For the text-containing cell, return its midpoint in [X, Y] coordinate format. 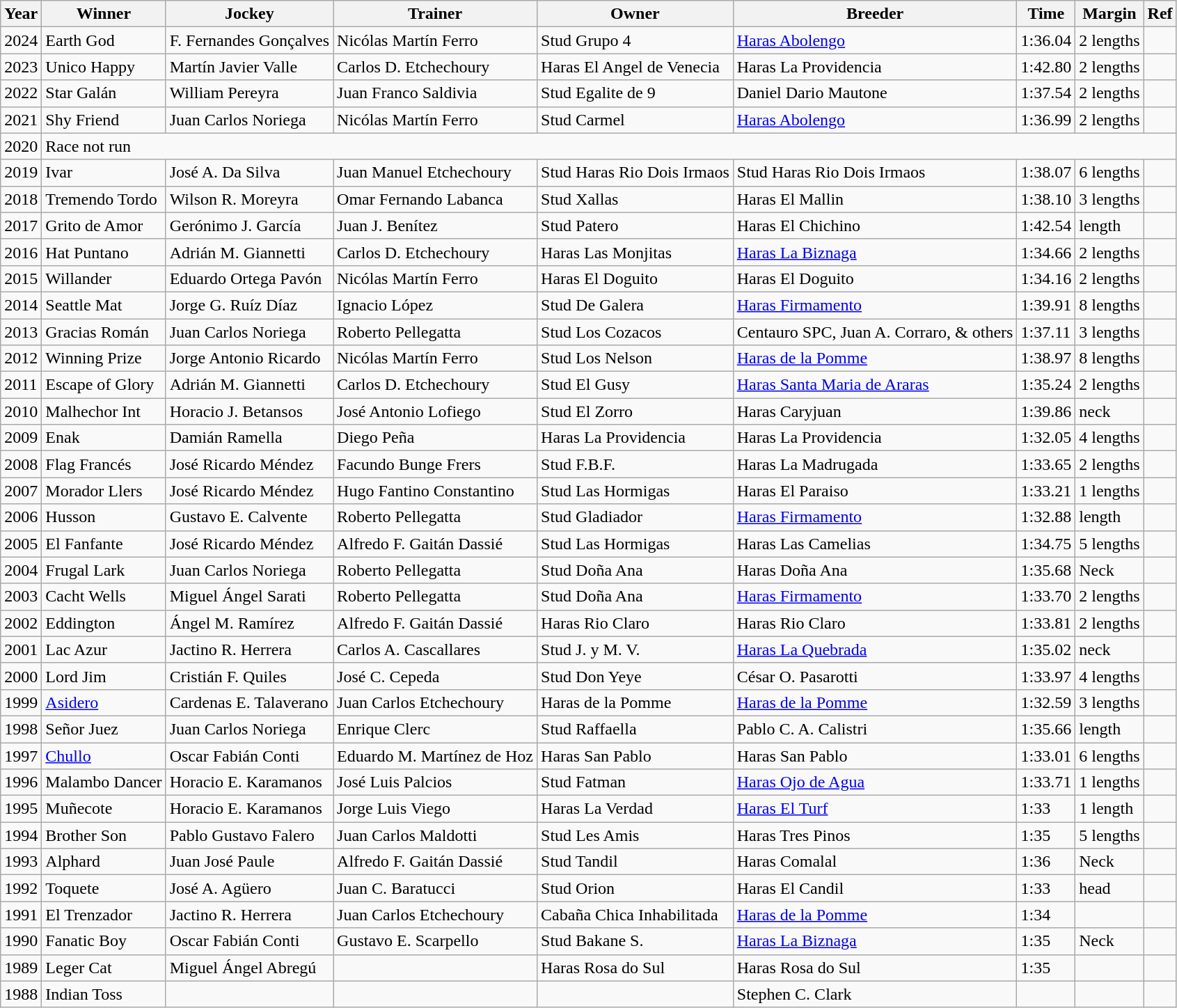
Damián Ramella [249, 438]
Omar Fernando Labanca [436, 199]
2007 [21, 491]
Stephen C. Clark [875, 994]
Eduardo M. Martínez de Hoz [436, 755]
1988 [21, 994]
1:33.70 [1046, 597]
2002 [21, 623]
Stud Les Amis [635, 835]
El Fanfante [104, 544]
Breeder [875, 14]
Juan Carlos Maldotti [436, 835]
2023 [21, 67]
1:36.99 [1046, 120]
Haras Santa Maria de Araras [875, 385]
Jorge G. Ruíz Díaz [249, 305]
Juan C. Baratucci [436, 888]
Star Galán [104, 93]
Haras Ojo de Agua [875, 782]
Haras La Verdad [635, 809]
2000 [21, 676]
Stud Carmel [635, 120]
Ignacio López [436, 305]
Haras Las Monjitas [635, 252]
Gracias Román [104, 332]
Pablo C. A. Calistri [875, 729]
Stud El Zorro [635, 411]
Haras El Mallin [875, 199]
1:34.75 [1046, 544]
1:35.02 [1046, 649]
Hat Puntano [104, 252]
Tremendo Tordo [104, 199]
2004 [21, 570]
Indian Toss [104, 994]
1:33.21 [1046, 491]
1:32.59 [1046, 702]
Gerónimo J. García [249, 226]
2018 [21, 199]
Flag Francés [104, 464]
Juan José Paule [249, 862]
head [1109, 888]
1:39.86 [1046, 411]
Cardenas E. Talaverano [249, 702]
Stud Tandil [635, 862]
Haras La Madrugada [875, 464]
Horacio J. Betansos [249, 411]
1:34.66 [1046, 252]
1991 [21, 915]
Eddington [104, 623]
Stud Gladiador [635, 517]
Haras El Paraiso [875, 491]
2017 [21, 226]
Haras La Quebrada [875, 649]
Stud Los Cozacos [635, 332]
1:37.54 [1046, 93]
Ref [1160, 14]
Husson [104, 517]
2014 [21, 305]
1:35.24 [1046, 385]
Malambo Dancer [104, 782]
1996 [21, 782]
2021 [21, 120]
1997 [21, 755]
Cacht Wells [104, 597]
1:35.66 [1046, 729]
Unico Happy [104, 67]
2016 [21, 252]
César O. Pasarotti [875, 676]
Owner [635, 14]
2006 [21, 517]
Pablo Gustavo Falero [249, 835]
1:33.97 [1046, 676]
Enak [104, 438]
Winning Prize [104, 359]
Gustavo E. Calvente [249, 517]
Lord Jim [104, 676]
Haras El Chichino [875, 226]
Diego Peña [436, 438]
Carlos A. Cascallares [436, 649]
1:33.81 [1046, 623]
José C. Cepeda [436, 676]
1:38.97 [1046, 359]
José Antonio Lofiego [436, 411]
Seattle Mat [104, 305]
Year [21, 14]
Shy Friend [104, 120]
Haras Las Camelias [875, 544]
Cabaña Chica Inhabilitada [635, 915]
Jockey [249, 14]
Time [1046, 14]
Stud Los Nelson [635, 359]
Willander [104, 278]
Morador Llers [104, 491]
Enrique Clerc [436, 729]
Alphard [104, 862]
Escape of Glory [104, 385]
1:36 [1046, 862]
Chullo [104, 755]
Haras Tres Pinos [875, 835]
Hugo Fantino Constantino [436, 491]
Race not run [609, 146]
1:33.01 [1046, 755]
Juan Franco Saldivia [436, 93]
1 length [1109, 809]
Jorge Luis Viego [436, 809]
2003 [21, 597]
Centauro SPC, Juan A. Corraro, & others [875, 332]
Juan J. Benítez [436, 226]
2024 [21, 40]
Stud El Gusy [635, 385]
1:32.05 [1046, 438]
2022 [21, 93]
Stud De Galera [635, 305]
Grito de Amor [104, 226]
Brother Son [104, 835]
Juan Manuel Etchechoury [436, 173]
Stud Patero [635, 226]
1:33.65 [1046, 464]
Margin [1109, 14]
2008 [21, 464]
Facundo Bunge Frers [436, 464]
Stud Xallas [635, 199]
2009 [21, 438]
1:39.91 [1046, 305]
Winner [104, 14]
Haras El Candil [875, 888]
1989 [21, 968]
1:42.80 [1046, 67]
El Trenzador [104, 915]
Wilson R. Moreyra [249, 199]
1:37.11 [1046, 332]
Ángel M. Ramírez [249, 623]
Haras El Turf [875, 809]
Asidero [104, 702]
1990 [21, 941]
1999 [21, 702]
Daniel Dario Mautone [875, 93]
Leger Cat [104, 968]
Toquete [104, 888]
Frugal Lark [104, 570]
Ivar [104, 173]
Stud Egalite de 9 [635, 93]
2012 [21, 359]
Gustavo E. Scarpello [436, 941]
1:38.07 [1046, 173]
1992 [21, 888]
2010 [21, 411]
Miguel Ángel Sarati [249, 597]
Stud Orion [635, 888]
1995 [21, 809]
2020 [21, 146]
2013 [21, 332]
2015 [21, 278]
2019 [21, 173]
1:34.16 [1046, 278]
Trainer [436, 14]
1:36.04 [1046, 40]
William Pereyra [249, 93]
Jorge Antonio Ricardo [249, 359]
Cristián F. Quiles [249, 676]
Stud F.B.F. [635, 464]
Haras El Angel de Venecia [635, 67]
Malhechor Int [104, 411]
2011 [21, 385]
José A. Da Silva [249, 173]
Earth God [104, 40]
1998 [21, 729]
Miguel Ángel Abregú [249, 968]
Haras Comalal [875, 862]
2001 [21, 649]
1:33.71 [1046, 782]
2005 [21, 544]
1:32.88 [1046, 517]
Stud J. y M. V. [635, 649]
José Luis Palcios [436, 782]
Fanatic Boy [104, 941]
Haras Caryjuan [875, 411]
Eduardo Ortega Pavón [249, 278]
1:42.54 [1046, 226]
Stud Raffaella [635, 729]
Stud Fatman [635, 782]
1994 [21, 835]
Muñecote [104, 809]
Lac Azur [104, 649]
Stud Bakane S. [635, 941]
1:34 [1046, 915]
Señor Juez [104, 729]
1993 [21, 862]
José A. Agüero [249, 888]
1:35.68 [1046, 570]
Stud Grupo 4 [635, 40]
1:38.10 [1046, 199]
F. Fernandes Gonçalves [249, 40]
Martín Javier Valle [249, 67]
Haras Doña Ana [875, 570]
Stud Don Yeye [635, 676]
